Provide the (x, y) coordinate of the cell's center where the given text is located.  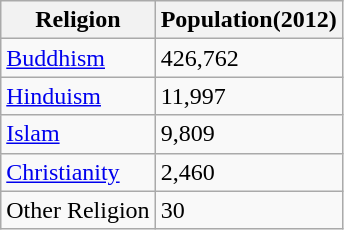
Population(2012) (248, 20)
426,762 (248, 58)
Religion (78, 20)
Islam (78, 134)
Other Religion (78, 210)
Hinduism (78, 96)
2,460 (248, 172)
30 (248, 210)
Christianity (78, 172)
11,997 (248, 96)
9,809 (248, 134)
Buddhism (78, 58)
